Detect which cell encompasses the target text, then output its [X, Y] center coordinate. 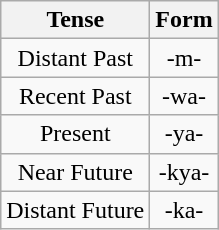
-kya- [184, 172]
Tense [76, 20]
-m- [184, 58]
Distant Future [76, 210]
Present [76, 134]
-wa- [184, 96]
-ya- [184, 134]
-ka- [184, 210]
Near Future [76, 172]
Form [184, 20]
Distant Past [76, 58]
Recent Past [76, 96]
